Pinpoint the cell where the given text exists, returning its (X, Y) midpoint coordinate. 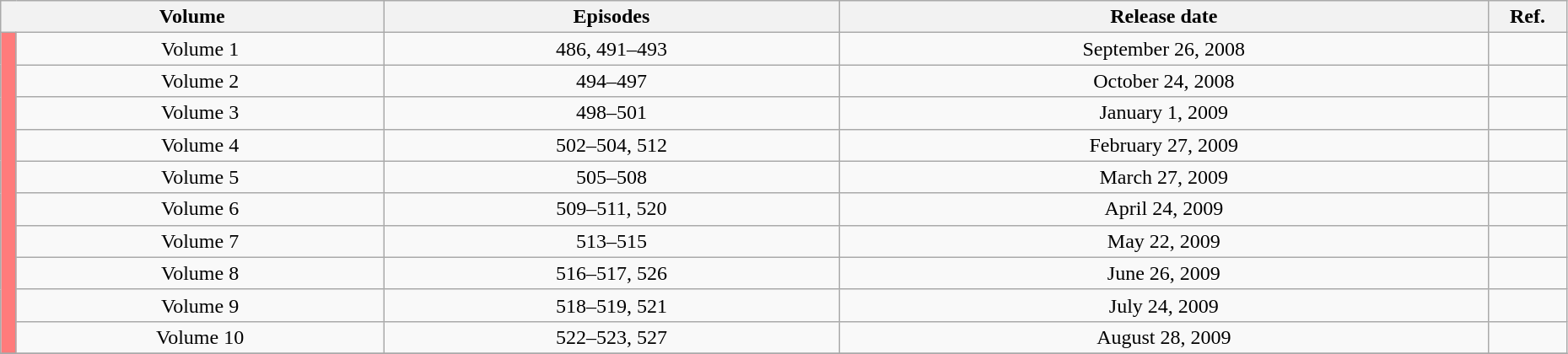
Volume 5 (199, 177)
494–497 (612, 81)
September 26, 2008 (1164, 49)
Volume (192, 17)
Volume 6 (199, 209)
Volume 4 (199, 145)
Release date (1164, 17)
April 24, 2009 (1164, 209)
March 27, 2009 (1164, 177)
498–501 (612, 113)
June 26, 2009 (1164, 273)
January 1, 2009 (1164, 113)
Volume 9 (199, 305)
July 24, 2009 (1164, 305)
Volume 2 (199, 81)
Volume 3 (199, 113)
May 22, 2009 (1164, 241)
502–504, 512 (612, 145)
518–519, 521 (612, 305)
February 27, 2009 (1164, 145)
Episodes (612, 17)
513–515 (612, 241)
522–523, 527 (612, 337)
Volume 8 (199, 273)
Volume 7 (199, 241)
October 24, 2008 (1164, 81)
Ref. (1528, 17)
505–508 (612, 177)
509–511, 520 (612, 209)
516–517, 526 (612, 273)
Volume 10 (199, 337)
August 28, 2009 (1164, 337)
Volume 1 (199, 49)
486, 491–493 (612, 49)
